Determine the (x, y) coordinate at the center of the cell enclosing the given text.  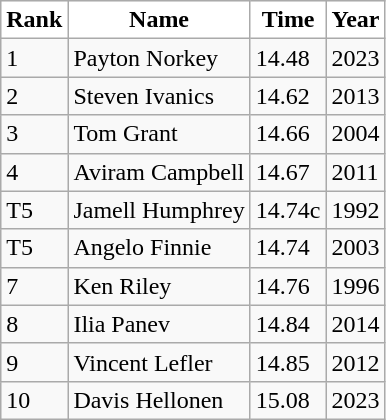
14.74c (288, 210)
14.62 (288, 96)
Steven Ivanics (159, 96)
2 (34, 96)
14.48 (288, 58)
1996 (356, 286)
14.76 (288, 286)
4 (34, 172)
14.85 (288, 362)
Payton Norkey (159, 58)
Angelo Finnie (159, 248)
2013 (356, 96)
1992 (356, 210)
Aviram Campbell (159, 172)
Jamell Humphrey (159, 210)
10 (34, 400)
Time (288, 20)
9 (34, 362)
14.74 (288, 248)
Rank (34, 20)
2004 (356, 134)
2003 (356, 248)
15.08 (288, 400)
2014 (356, 324)
14.66 (288, 134)
Ilia Panev (159, 324)
Name (159, 20)
Ken Riley (159, 286)
Year (356, 20)
14.67 (288, 172)
Davis Hellonen (159, 400)
2012 (356, 362)
Tom Grant (159, 134)
14.84 (288, 324)
1 (34, 58)
8 (34, 324)
Vincent Lefler (159, 362)
7 (34, 286)
3 (34, 134)
2011 (356, 172)
